Detect which cell encompasses the target text, then output its (X, Y) center coordinate. 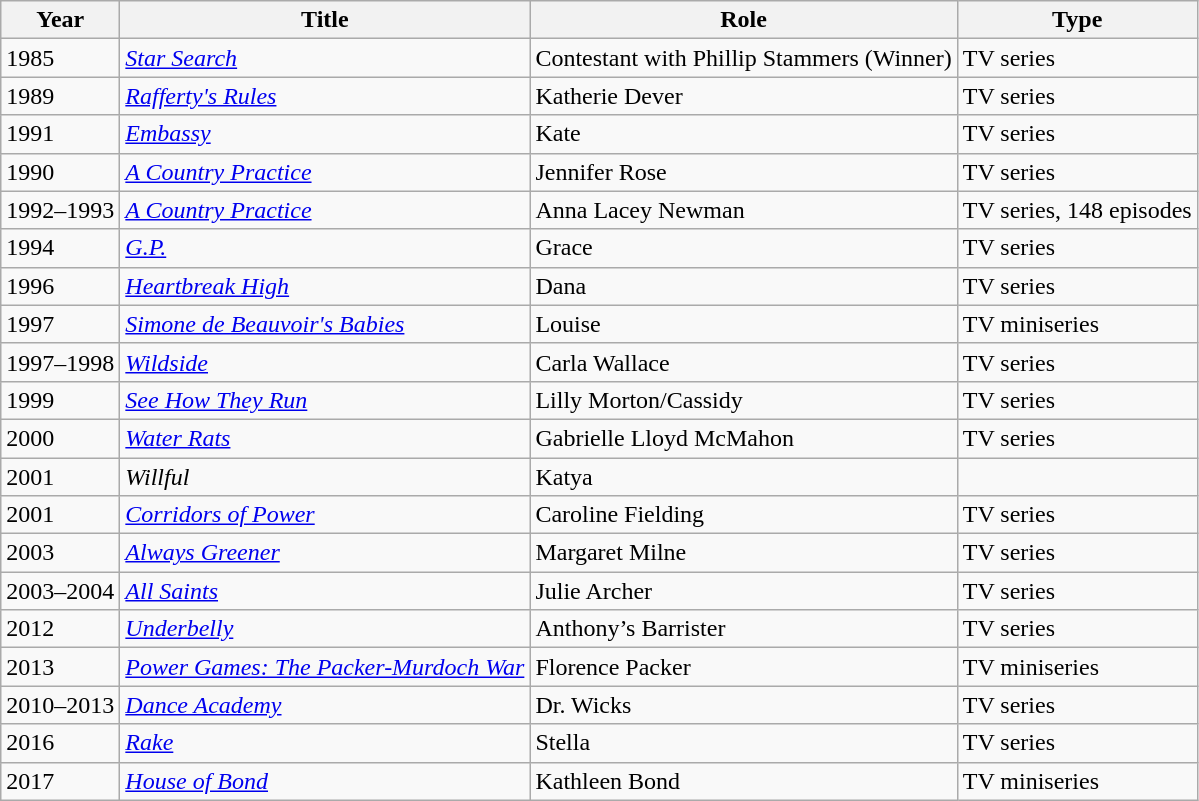
2003 (60, 553)
Dance Academy (325, 705)
1989 (60, 96)
Margaret Milne (744, 553)
2003–2004 (60, 591)
Gabrielle Lloyd McMahon (744, 438)
2013 (60, 667)
Year (60, 20)
2012 (60, 629)
Willful (325, 477)
Louise (744, 324)
Simone de Beauvoir's Babies (325, 324)
Kate (744, 134)
All Saints (325, 591)
See How They Run (325, 400)
Type (1077, 20)
Heartbreak High (325, 286)
Anthony’s Barrister (744, 629)
1990 (60, 172)
Corridors of Power (325, 515)
1997–1998 (60, 362)
G.P. (325, 248)
Wildside (325, 362)
Underbelly (325, 629)
Rake (325, 743)
Rafferty's Rules (325, 96)
Power Games: The Packer-Murdoch War (325, 667)
Anna Lacey Newman (744, 210)
Dana (744, 286)
Role (744, 20)
Grace (744, 248)
Katya (744, 477)
1994 (60, 248)
Jennifer Rose (744, 172)
Dr. Wicks (744, 705)
2017 (60, 781)
House of Bond (325, 781)
Contestant with Phillip Stammers (Winner) (744, 58)
Title (325, 20)
1996 (60, 286)
Julie Archer (744, 591)
1997 (60, 324)
Stella (744, 743)
Katherie Dever (744, 96)
Star Search (325, 58)
Florence Packer (744, 667)
Carla Wallace (744, 362)
2010–2013 (60, 705)
2016 (60, 743)
1999 (60, 400)
1985 (60, 58)
Kathleen Bond (744, 781)
Water Rats (325, 438)
TV series, 148 episodes (1077, 210)
2000 (60, 438)
Caroline Fielding (744, 515)
Always Greener (325, 553)
Lilly Morton/Cassidy (744, 400)
1992–1993 (60, 210)
Embassy (325, 134)
1991 (60, 134)
